Scan for the cell matching the given text and deliver its (x, y) coordinate at center. 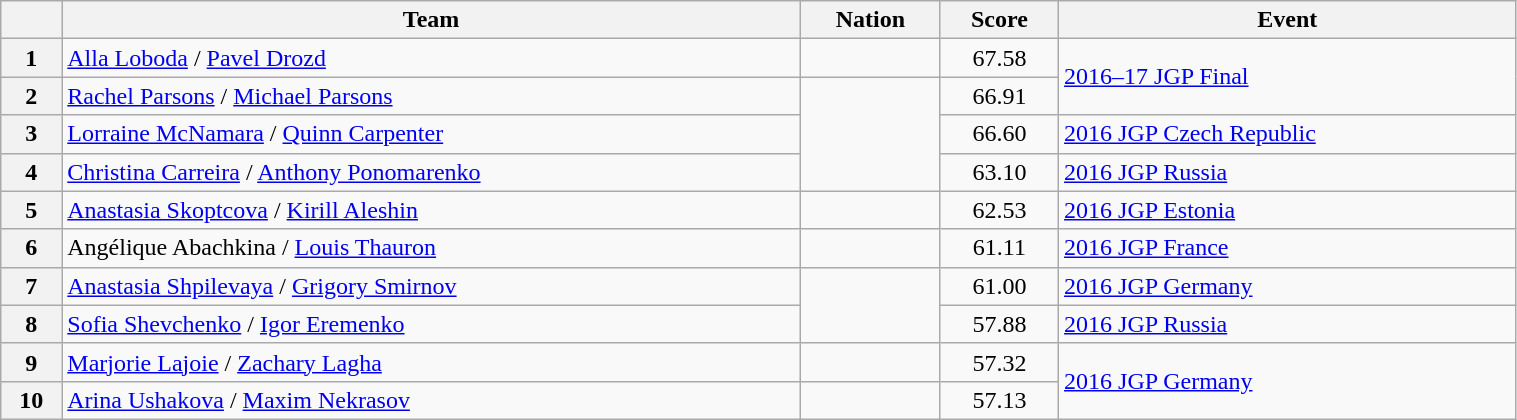
6 (32, 248)
1 (32, 58)
Event (1288, 20)
66.60 (999, 134)
Lorraine McNamara / Quinn Carpenter (432, 134)
Angélique Abachkina / Louis Thauron (432, 248)
Anastasia Shpilevaya / Grigory Smirnov (432, 286)
5 (32, 210)
Score (999, 20)
62.53 (999, 210)
2016 JGP Estonia (1288, 210)
2016 JGP France (1288, 248)
Anastasia Skoptcova / Kirill Aleshin (432, 210)
61.11 (999, 248)
8 (32, 324)
63.10 (999, 172)
10 (32, 400)
Arina Ushakova / Maxim Nekrasov (432, 400)
7 (32, 286)
9 (32, 362)
Sofia Shevchenko / Igor Eremenko (432, 324)
61.00 (999, 286)
57.13 (999, 400)
Team (432, 20)
2016 JGP Czech Republic (1288, 134)
3 (32, 134)
2016–17 JGP Final (1288, 77)
Marjorie Lajoie / Zachary Lagha (432, 362)
57.32 (999, 362)
57.88 (999, 324)
67.58 (999, 58)
Christina Carreira / Anthony Ponomarenko (432, 172)
66.91 (999, 96)
Alla Loboda / Pavel Drozd (432, 58)
Nation (870, 20)
2 (32, 96)
4 (32, 172)
Rachel Parsons / Michael Parsons (432, 96)
